Return [x, y] of the center of cell containing provided text 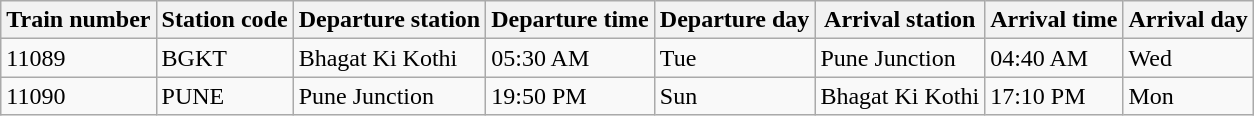
Departure station [390, 20]
11090 [78, 96]
Departure day [734, 20]
Sun [734, 96]
Arrival time [1054, 20]
Train number [78, 20]
Arrival day [1188, 20]
Wed [1188, 58]
Departure time [570, 20]
04:40 AM [1054, 58]
19:50 PM [570, 96]
11089 [78, 58]
PUNE [224, 96]
17:10 PM [1054, 96]
Tue [734, 58]
Station code [224, 20]
Mon [1188, 96]
Arrival station [900, 20]
BGKT [224, 58]
05:30 AM [570, 58]
